Locate the cell with the specified text and output its (X, Y) center coordinate. 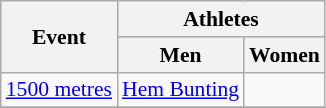
1500 metres (59, 90)
Event (59, 36)
Men (180, 55)
Athletes (221, 19)
Women (284, 55)
Hem Bunting (180, 90)
